Output the [x, y] coordinate of the center of the cell containing the given text.  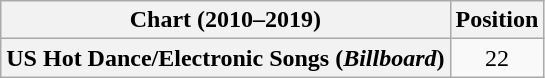
22 [497, 58]
US Hot Dance/Electronic Songs (Billboard) [226, 58]
Chart (2010–2019) [226, 20]
Position [497, 20]
